Scan for the cell matching the given text and deliver its [X, Y] coordinate at center. 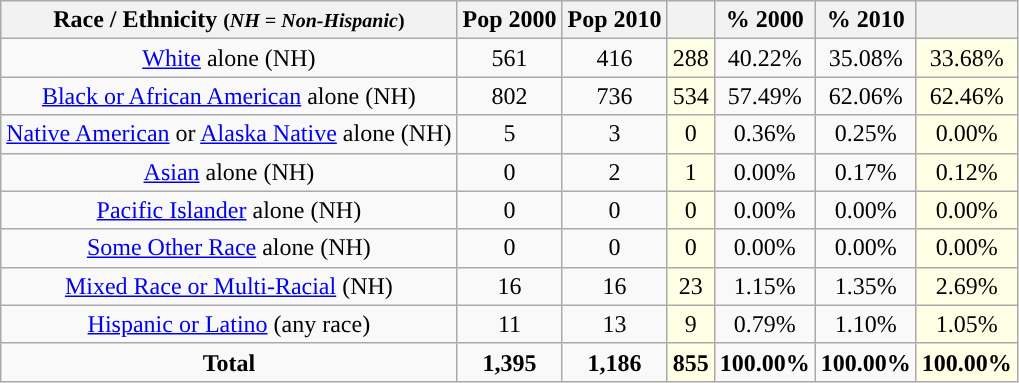
534 [690, 96]
2 [614, 172]
Pacific Islander alone (NH) [229, 210]
Asian alone (NH) [229, 172]
57.49% [764, 96]
1,186 [614, 362]
0.17% [866, 172]
1.05% [966, 324]
416 [614, 58]
1.10% [866, 324]
35.08% [866, 58]
1.35% [866, 286]
3 [614, 134]
1,395 [510, 362]
855 [690, 362]
Native American or Alaska Native alone (NH) [229, 134]
% 2000 [764, 20]
% 2010 [866, 20]
5 [510, 134]
802 [510, 96]
13 [614, 324]
1.15% [764, 286]
33.68% [966, 58]
0.36% [764, 134]
561 [510, 58]
0.79% [764, 324]
62.06% [866, 96]
1 [690, 172]
23 [690, 286]
288 [690, 58]
9 [690, 324]
Pop 2000 [510, 20]
Total [229, 362]
40.22% [764, 58]
White alone (NH) [229, 58]
Some Other Race alone (NH) [229, 248]
736 [614, 96]
Black or African American alone (NH) [229, 96]
62.46% [966, 96]
2.69% [966, 286]
Hispanic or Latino (any race) [229, 324]
Race / Ethnicity (NH = Non-Hispanic) [229, 20]
Mixed Race or Multi-Racial (NH) [229, 286]
0.25% [866, 134]
Pop 2010 [614, 20]
11 [510, 324]
0.12% [966, 172]
